Pinpoint the cell where the given text exists, returning its [x, y] midpoint coordinate. 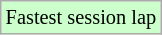
Fastest session lap [81, 17]
